Capture the cell that displays the provided text and extract its (x, y) central coordinate. 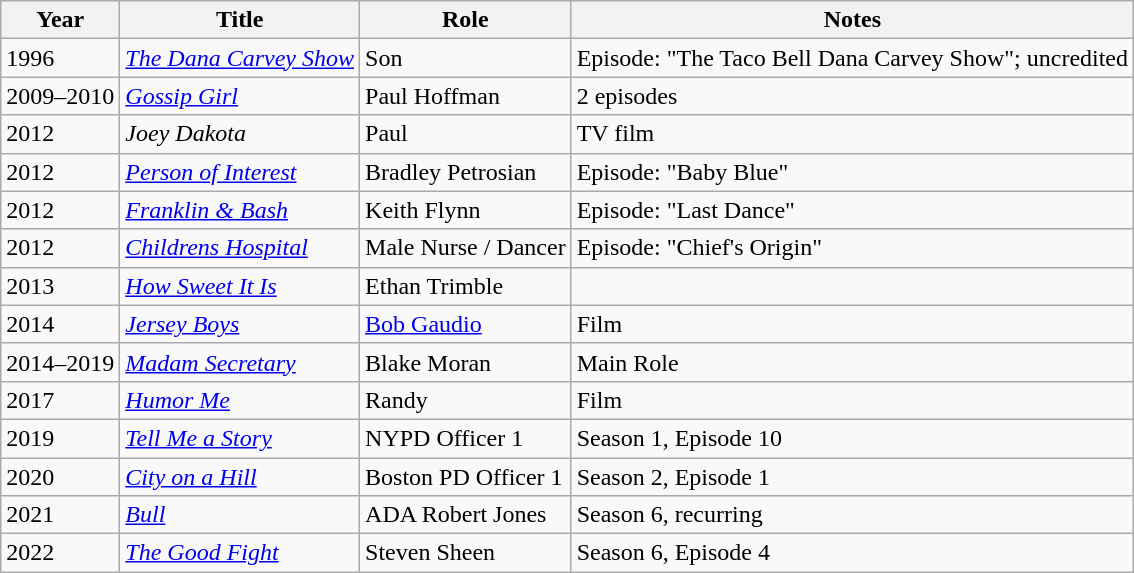
Season 2, Episode 1 (852, 477)
NYPD Officer 1 (466, 438)
Steven Sheen (466, 553)
TV film (852, 134)
Bradley Petrosian (466, 172)
2014–2019 (60, 362)
Madam Secretary (240, 362)
1996 (60, 58)
Paul Hoffman (466, 96)
Season 6, Episode 4 (852, 553)
2017 (60, 400)
Keith Flynn (466, 210)
Title (240, 20)
2020 (60, 477)
Boston PD Officer 1 (466, 477)
Joey Dakota (240, 134)
Franklin & Bash (240, 210)
How Sweet It Is (240, 286)
Year (60, 20)
Role (466, 20)
Childrens Hospital (240, 248)
ADA Robert Jones (466, 515)
2 episodes (852, 96)
Gossip Girl (240, 96)
Person of Interest (240, 172)
The Good Fight (240, 553)
Season 6, recurring (852, 515)
Son (466, 58)
Main Role (852, 362)
2021 (60, 515)
Male Nurse / Dancer (466, 248)
Episode: "Baby Blue" (852, 172)
2019 (60, 438)
2022 (60, 553)
Bob Gaudio (466, 324)
City on a Hill (240, 477)
Blake Moran (466, 362)
Jersey Boys (240, 324)
2013 (60, 286)
Paul (466, 134)
Ethan Trimble (466, 286)
2014 (60, 324)
Tell Me a Story (240, 438)
Humor Me (240, 400)
Notes (852, 20)
Season 1, Episode 10 (852, 438)
2009–2010 (60, 96)
Episode: "Chief's Origin" (852, 248)
The Dana Carvey Show (240, 58)
Randy (466, 400)
Bull (240, 515)
Episode: "The Taco Bell Dana Carvey Show"; uncredited (852, 58)
Episode: "Last Dance" (852, 210)
